Return [x, y] of the center of cell containing provided text 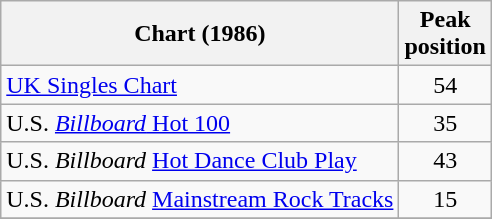
43 [445, 161]
UK Singles Chart [200, 85]
Chart (1986) [200, 34]
35 [445, 123]
U.S. Billboard Mainstream Rock Tracks [200, 199]
U.S. Billboard Hot Dance Club Play [200, 161]
Peakposition [445, 34]
54 [445, 85]
U.S. Billboard Hot 100 [200, 123]
15 [445, 199]
